Identify which cell holds the provided text, then report its [x, y] central coordinate. 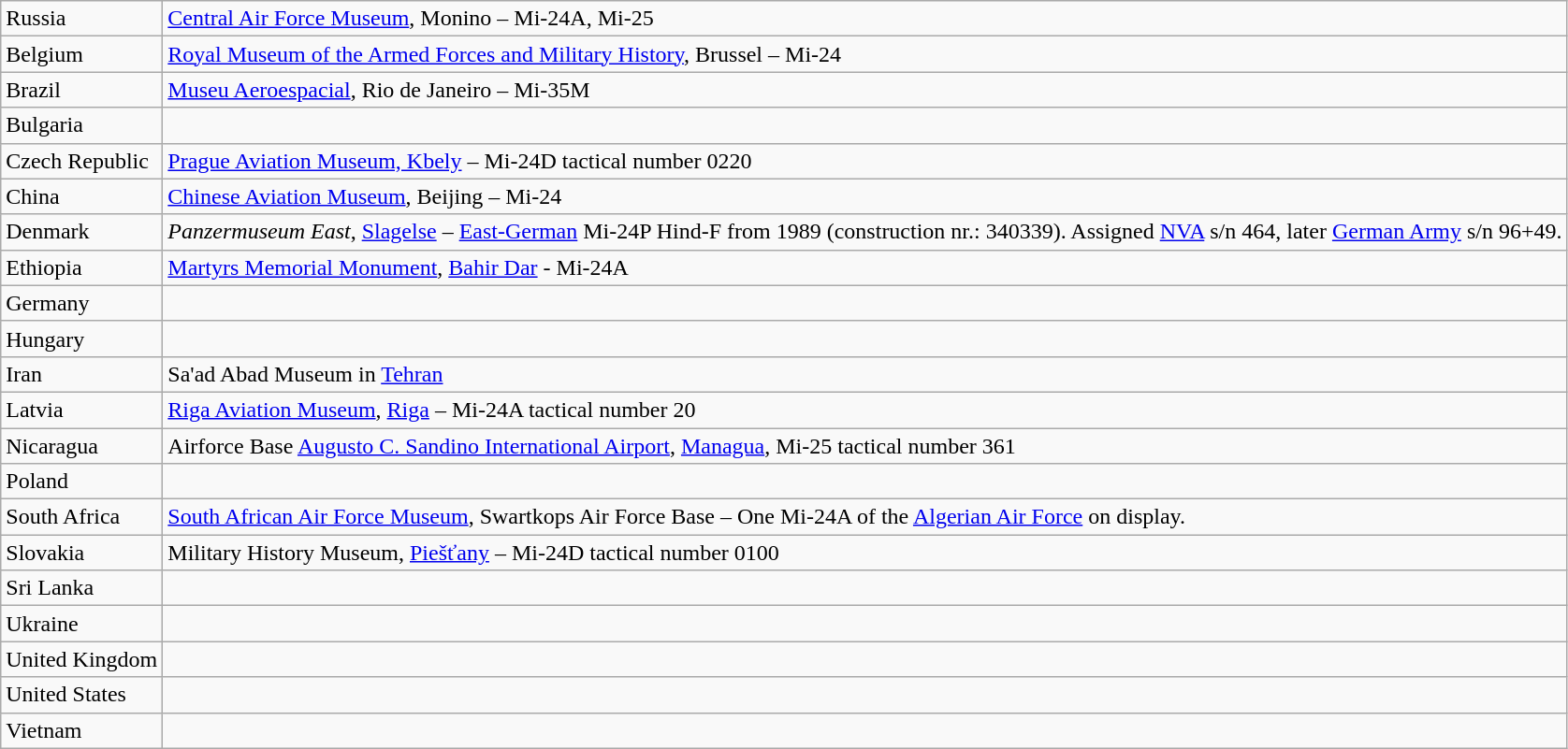
Sa'ad Abad Museum in Tehran [864, 374]
Bulgaria [82, 125]
Sri Lanka [82, 588]
Latvia [82, 410]
Denmark [82, 232]
Riga Aviation Museum, Riga – Mi-24A tactical number 20 [864, 410]
South African Air Force Museum, Swartkops Air Force Base – One Mi-24A of the Algerian Air Force on display. [864, 517]
Hungary [82, 338]
United Kingdom [82, 659]
Airforce Base Augusto C. Sandino International Airport, Managua, Mi-25 tactical number 361 [864, 446]
Royal Museum of the Armed Forces and Military History, Brussel – Mi-24 [864, 54]
China [82, 196]
Prague Aviation Museum, Kbely – Mi-24D tactical number 0220 [864, 161]
Germany [82, 303]
Belgium [82, 54]
United States [82, 695]
Military History Museum, Piešťany – Mi-24D tactical number 0100 [864, 553]
South Africa [82, 517]
Iran [82, 374]
Ethiopia [82, 267]
Slovakia [82, 553]
Museu Aeroespacial, Rio de Janeiro – Mi-35M [864, 90]
Martyrs Memorial Monument, Bahir Dar - Mi-24A [864, 267]
Czech Republic [82, 161]
Russia [82, 19]
Central Air Force Museum, Monino – Mi-24A, Mi-25 [864, 19]
Panzermuseum East, Slagelse – East-German Mi-24P Hind-F from 1989 (construction nr.: 340339). Assigned NVA s/n 464, later German Army s/n 96+49. [864, 232]
Poland [82, 482]
Chinese Aviation Museum, Beijing – Mi-24 [864, 196]
Brazil [82, 90]
Ukraine [82, 624]
Nicaragua [82, 446]
Vietnam [82, 730]
